Extract the (x, y) coordinate from the center of the cell holding the provided text.  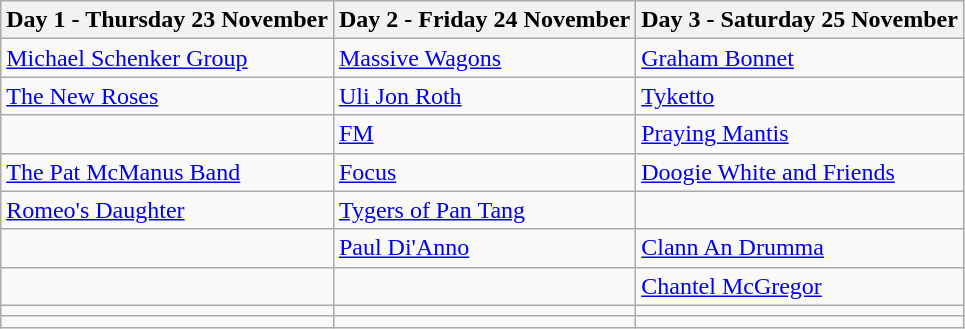
Massive Wagons (484, 58)
Graham Bonnet (800, 58)
Uli Jon Roth (484, 96)
Doogie White and Friends (800, 172)
Tygers of Pan Tang (484, 210)
Chantel McGregor (800, 286)
Michael Schenker Group (168, 58)
Tyketto (800, 96)
The Pat McManus Band (168, 172)
Day 2 - Friday 24 November (484, 20)
Clann An Drumma (800, 248)
The New Roses (168, 96)
Romeo's Daughter (168, 210)
Focus (484, 172)
Praying Mantis (800, 134)
Paul Di'Anno (484, 248)
FM (484, 134)
Day 1 - Thursday 23 November (168, 20)
Day 3 - Saturday 25 November (800, 20)
